Pinpoint the cell where the given text exists, returning its [X, Y] midpoint coordinate. 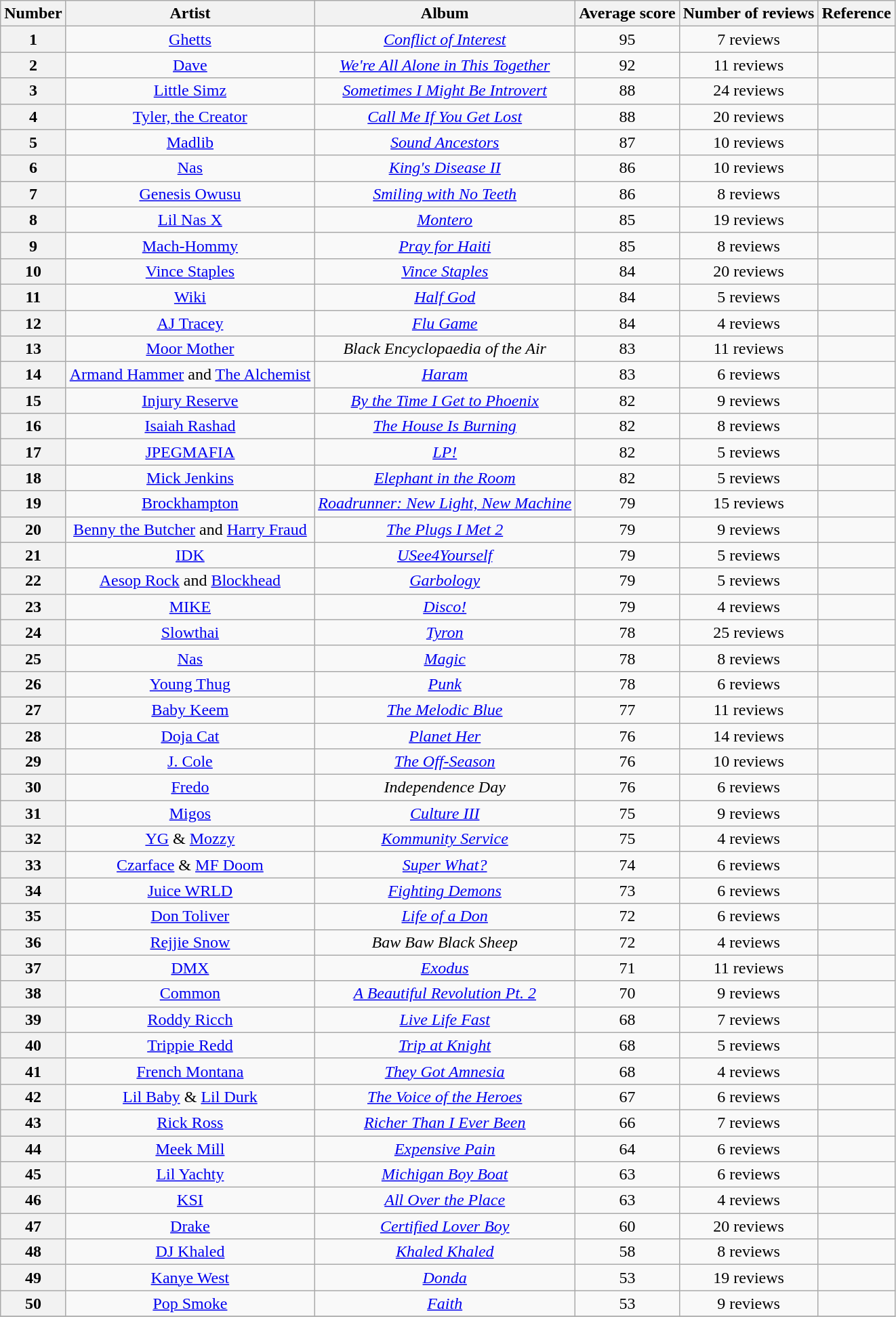
Lil Nas X [190, 220]
Half God [445, 297]
MIKE [190, 607]
92 [628, 65]
34 [33, 891]
DJ Khaled [190, 1252]
37 [33, 968]
French Montana [190, 1071]
28 [33, 735]
Lil Baby & Lil Durk [190, 1097]
Mick Jenkins [190, 478]
Young Thug [190, 684]
Disco! [445, 607]
Life of a Don [445, 916]
29 [33, 762]
Czarface & MF Doom [190, 865]
58 [628, 1252]
44 [33, 1149]
Roddy Ricch [190, 1019]
66 [628, 1122]
Number [33, 14]
Don Toliver [190, 916]
39 [33, 1019]
Punk [445, 684]
50 [33, 1303]
49 [33, 1278]
Number of reviews [748, 14]
Kommunity Service [445, 839]
DMX [190, 968]
Fighting Demons [445, 891]
Expensive Pain [445, 1149]
YG & Mozzy [190, 839]
Tyron [445, 632]
Pray for Haiti [445, 245]
Dave [190, 65]
Sometimes I Might Be Introvert [445, 91]
Migos [190, 813]
31 [33, 813]
Slowthai [190, 632]
Elephant in the Room [445, 478]
Montero [445, 220]
A Beautiful Revolution Pt. 2 [445, 994]
Aesop Rock and Blockhead [190, 581]
48 [33, 1252]
Doja Cat [190, 735]
35 [33, 916]
Lil Yachty [190, 1175]
40 [33, 1045]
Tyler, the Creator [190, 117]
Artist [190, 14]
Wiki [190, 297]
Little Simz [190, 91]
LP! [445, 452]
Conflict of Interest [445, 39]
1 [33, 39]
They Got Amnesia [445, 1071]
Smiling with No Teeth [445, 194]
The Voice of the Heroes [445, 1097]
All Over the Place [445, 1200]
Isaiah Rashad [190, 426]
Black Encyclopaedia of the Air [445, 349]
15 reviews [748, 504]
32 [33, 839]
Genesis Owusu [190, 194]
Baw Baw Black Sheep [445, 942]
25 [33, 658]
By the Time I Get to Phoenix [445, 401]
17 [33, 452]
Benny the Butcher and Harry Fraud [190, 529]
21 [33, 555]
41 [33, 1071]
70 [628, 994]
14 [33, 375]
13 [33, 349]
46 [33, 1200]
Trippie Redd [190, 1045]
Certified Lover Boy [445, 1226]
24 reviews [748, 91]
Madlib [190, 142]
Common [190, 994]
64 [628, 1149]
Baby Keem [190, 710]
16 [33, 426]
Call Me If You Get Lost [445, 117]
74 [628, 865]
73 [628, 891]
Super What? [445, 865]
J. Cole [190, 762]
JPEGMAFIA [190, 452]
Garbology [445, 581]
15 [33, 401]
14 reviews [748, 735]
The House Is Burning [445, 426]
Average score [628, 14]
USee4Yourself [445, 555]
30 [33, 788]
60 [628, 1226]
Michigan Boy Boat [445, 1175]
Juice WRLD [190, 891]
King's Disease II [445, 168]
Meek Mill [190, 1149]
Rick Ross [190, 1122]
95 [628, 39]
Faith [445, 1303]
42 [33, 1097]
7 [33, 194]
Reference [857, 14]
Rejjie Snow [190, 942]
26 [33, 684]
Moor Mother [190, 349]
AJ Tracey [190, 323]
77 [628, 710]
2 [33, 65]
Khaled Khaled [445, 1252]
Pop Smoke [190, 1303]
23 [33, 607]
Haram [445, 375]
5 [33, 142]
11 [33, 297]
18 [33, 478]
20 [33, 529]
Ghetts [190, 39]
Flu Game [445, 323]
19 [33, 504]
71 [628, 968]
36 [33, 942]
Planet Her [445, 735]
The Off-Season [445, 762]
Culture III [445, 813]
4 [33, 117]
Drake [190, 1226]
Roadrunner: New Light, New Machine [445, 504]
47 [33, 1226]
24 [33, 632]
25 reviews [748, 632]
Magic [445, 658]
3 [33, 91]
8 [33, 220]
The Melodic Blue [445, 710]
The Plugs I Met 2 [445, 529]
IDK [190, 555]
9 [33, 245]
33 [33, 865]
22 [33, 581]
12 [33, 323]
Injury Reserve [190, 401]
Donda [445, 1278]
Trip at Knight [445, 1045]
Kanye West [190, 1278]
45 [33, 1175]
Armand Hammer and The Alchemist [190, 375]
43 [33, 1122]
KSI [190, 1200]
10 [33, 271]
Richer Than I Ever Been [445, 1122]
Independence Day [445, 788]
87 [628, 142]
Live Life Fast [445, 1019]
67 [628, 1097]
We're All Alone in This Together [445, 65]
38 [33, 994]
Mach-Hommy [190, 245]
6 [33, 168]
Fredo [190, 788]
Exodus [445, 968]
Brockhampton [190, 504]
Sound Ancestors [445, 142]
Album [445, 14]
27 [33, 710]
